Identify which cell holds the provided text, then report its (X, Y) central coordinate. 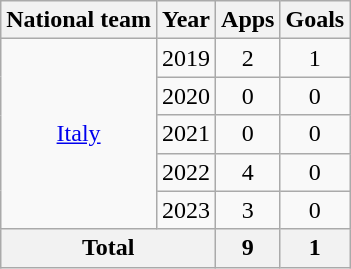
National team (79, 20)
Apps (248, 20)
Italy (79, 134)
2020 (186, 96)
2 (248, 58)
2021 (186, 134)
Year (186, 20)
3 (248, 210)
2022 (186, 172)
Goals (315, 20)
Total (108, 248)
2019 (186, 58)
9 (248, 248)
2023 (186, 210)
4 (248, 172)
